Return the [X, Y] coordinate for the center point of the cell that contains the specified text.  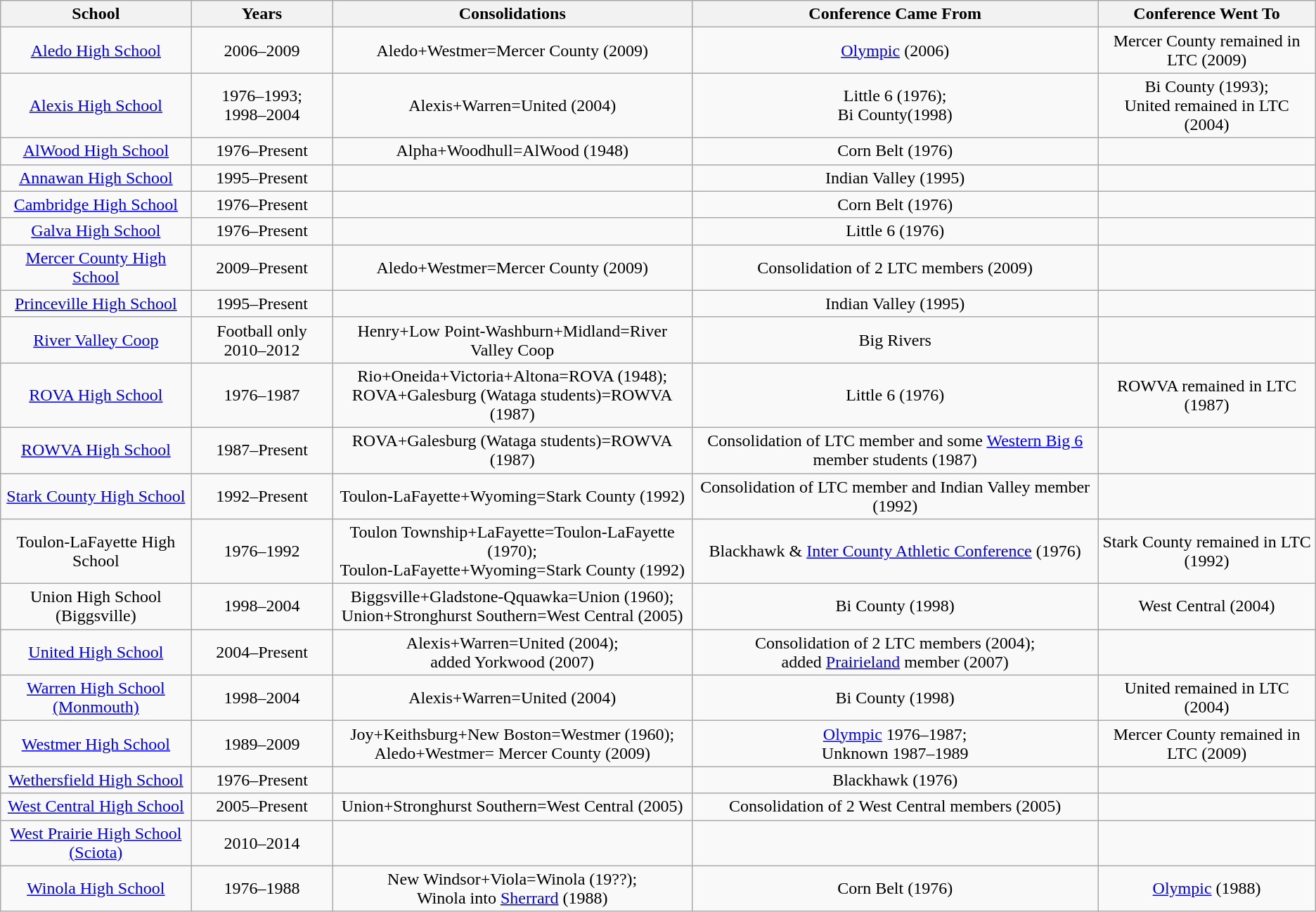
1976–1987 [262, 395]
Big Rivers [895, 340]
Consolidations [512, 14]
1987–Present [262, 450]
Years [262, 14]
West Prairie High School (Sciota) [96, 843]
Aledo High School [96, 51]
1992–Present [262, 496]
River Valley Coop [96, 340]
Union High School (Biggsville) [96, 607]
Little 6 (1976);Bi County(1998) [895, 105]
2010–2014 [262, 843]
Consolidation of 2 LTC members (2004);added Prairieland member (2007) [895, 652]
Henry+Low Point-Washburn+Midland=River Valley Coop [512, 340]
Alexis High School [96, 105]
Cambridge High School [96, 204]
United High School [96, 652]
United remained in LTC (2004) [1206, 698]
Football only 2010–2012 [262, 340]
West Central (2004) [1206, 607]
Alpha+Woodhull=AlWood (1948) [512, 151]
Toulon-LaFayette+Wyoming=Stark County (1992) [512, 496]
Wethersfield High School [96, 780]
Union+Stronghurst Southern=West Central (2005) [512, 807]
Consolidation of 2 West Central members (2005) [895, 807]
Winola High School [96, 888]
Consolidation of 2 LTC members (2009) [895, 267]
Blackhawk & Inter County Athletic Conference (1976) [895, 552]
Westmer High School [96, 743]
Bi County (1993);United remained in LTC (2004) [1206, 105]
Warren High School (Monmouth) [96, 698]
Toulon-LaFayette High School [96, 552]
Blackhawk (1976) [895, 780]
2006–2009 [262, 51]
AlWood High School [96, 151]
Stark County High School [96, 496]
Mercer County High School [96, 267]
School [96, 14]
Galva High School [96, 231]
ROVA+Galesburg (Wataga students)=ROWVA (1987) [512, 450]
Olympic (1988) [1206, 888]
Alexis+Warren=United (2004);added Yorkwood (2007) [512, 652]
2009–Present [262, 267]
Joy+Keithsburg+New Boston=Westmer (1960);Aledo+Westmer= Mercer County (2009) [512, 743]
1989–2009 [262, 743]
Olympic (2006) [895, 51]
Olympic 1976–1987;Unknown 1987–1989 [895, 743]
Toulon Township+LaFayette=Toulon-LaFayette (1970);Toulon-LaFayette+Wyoming=Stark County (1992) [512, 552]
1976–1993;1998–2004 [262, 105]
Biggsville+Gladstone-Qquawka=Union (1960);Union+Stronghurst Southern=West Central (2005) [512, 607]
1976–1992 [262, 552]
Princeville High School [96, 304]
Stark County remained in LTC (1992) [1206, 552]
Conference Came From [895, 14]
New Windsor+Viola=Winola (19??);Winola into Sherrard (1988) [512, 888]
West Central High School [96, 807]
Consolidation of LTC member and some Western Big 6 member students (1987) [895, 450]
Consolidation of LTC member and Indian Valley member (1992) [895, 496]
ROWVA remained in LTC (1987) [1206, 395]
2005–Present [262, 807]
Conference Went To [1206, 14]
Annawan High School [96, 178]
Rio+Oneida+Victoria+Altona=ROVA (1948);ROVA+Galesburg (Wataga students)=ROWVA (1987) [512, 395]
2004–Present [262, 652]
ROVA High School [96, 395]
ROWVA High School [96, 450]
1976–1988 [262, 888]
